Pinpoint the cell where the given text exists, returning its [X, Y] midpoint coordinate. 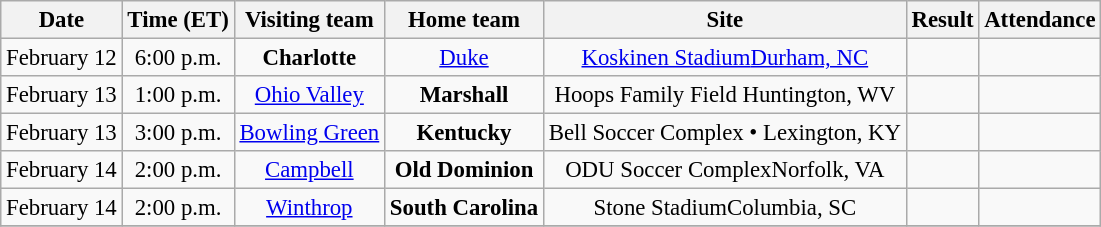
Marshall [464, 95]
6:00 p.m. [178, 58]
Winthrop [309, 208]
Time (ET) [178, 20]
Result [942, 20]
Campbell [309, 170]
Site [724, 20]
Hoops Family Field Huntington, WV [724, 95]
February 12 [62, 58]
ODU Soccer ComplexNorfolk, VA [724, 170]
3:00 p.m. [178, 133]
Date [62, 20]
South Carolina [464, 208]
Bowling Green [309, 133]
Attendance [1040, 20]
Old Dominion [464, 170]
Charlotte [309, 58]
Stone StadiumColumbia, SC [724, 208]
Visiting team [309, 20]
Ohio Valley [309, 95]
Bell Soccer Complex • Lexington, KY [724, 133]
Koskinen StadiumDurham, NC [724, 58]
Duke [464, 58]
Home team [464, 20]
1:00 p.m. [178, 95]
Kentucky [464, 133]
